Locate the cell with the specified text and output its (x, y) center coordinate. 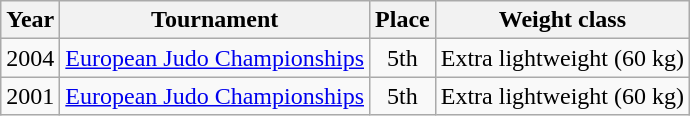
Tournament (215, 20)
2001 (30, 96)
Place (403, 20)
2004 (30, 58)
Year (30, 20)
Weight class (562, 20)
